Find where the given text appears and provide that cell's center as (x, y) coordinate. 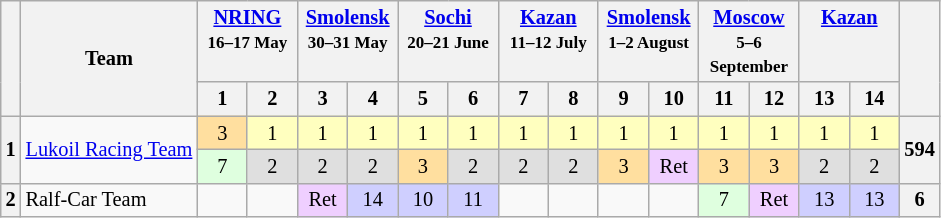
4 (373, 99)
NRING16–17 May (247, 41)
Ralf-Car Team (110, 200)
Kazan11–12 July (548, 41)
5 (423, 99)
Team (110, 58)
Smolensk30–31 May (348, 41)
9 (623, 99)
12 (774, 99)
594 (919, 150)
Lukoil Racing Team (110, 150)
Kazan (849, 41)
Sochi20–21 June (448, 41)
8 (573, 99)
Smolensk1–2 August (648, 41)
Moscow5–6 September (749, 41)
